Identify which cell holds the provided text, then report its (x, y) central coordinate. 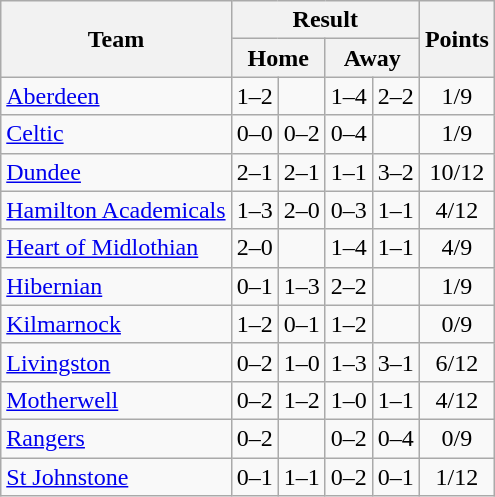
Kilmarnock (116, 324)
6/12 (456, 362)
Aberdeen (116, 96)
0–3 (348, 210)
Dundee (116, 172)
0–0 (254, 134)
Away (372, 58)
Motherwell (116, 400)
10/12 (456, 172)
4/9 (456, 248)
Celtic (116, 134)
Hamilton Academicals (116, 210)
Team (116, 39)
1/12 (456, 477)
3–1 (396, 362)
3–2 (396, 172)
Heart of Midlothian (116, 248)
St Johnstone (116, 477)
Livingston (116, 362)
Hibernian (116, 286)
Rangers (116, 438)
Result (325, 20)
Points (456, 39)
Home (278, 58)
